Return [x, y] of the center of cell containing provided text 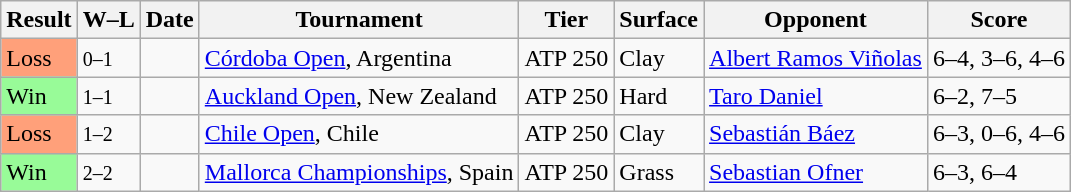
Surface [659, 20]
Taro Daniel [816, 96]
Auckland Open, New Zealand [359, 96]
Grass [659, 172]
Tournament [359, 20]
6–2, 7–5 [998, 96]
Opponent [816, 20]
Date [170, 20]
W–L [108, 20]
Score [998, 20]
Mallorca Championships, Spain [359, 172]
6–3, 6–4 [998, 172]
Sebastián Báez [816, 134]
Córdoba Open, Argentina [359, 58]
2–2 [108, 172]
1–1 [108, 96]
6–3, 0–6, 4–6 [998, 134]
Tier [566, 20]
6–4, 3–6, 4–6 [998, 58]
Chile Open, Chile [359, 134]
0–1 [108, 58]
1–2 [108, 134]
Albert Ramos Viñolas [816, 58]
Hard [659, 96]
Result [39, 20]
Sebastian Ofner [816, 172]
